Return (x, y) of the center of cell containing provided text 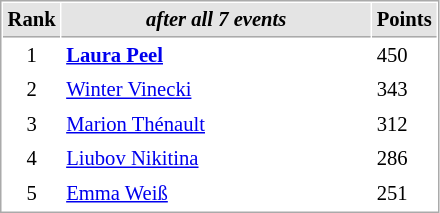
Marion Thénault (216, 124)
312 (404, 124)
3 (32, 124)
251 (404, 194)
286 (404, 158)
Emma Weiß (216, 194)
Winter Vinecki (216, 90)
1 (32, 56)
4 (32, 158)
Liubov Nikitina (216, 158)
450 (404, 56)
after all 7 events (216, 20)
5 (32, 194)
Rank (32, 20)
343 (404, 90)
Laura Peel (216, 56)
Points (404, 20)
2 (32, 90)
